Provide the (X, Y) coordinate of the cell's center where the given text is located.  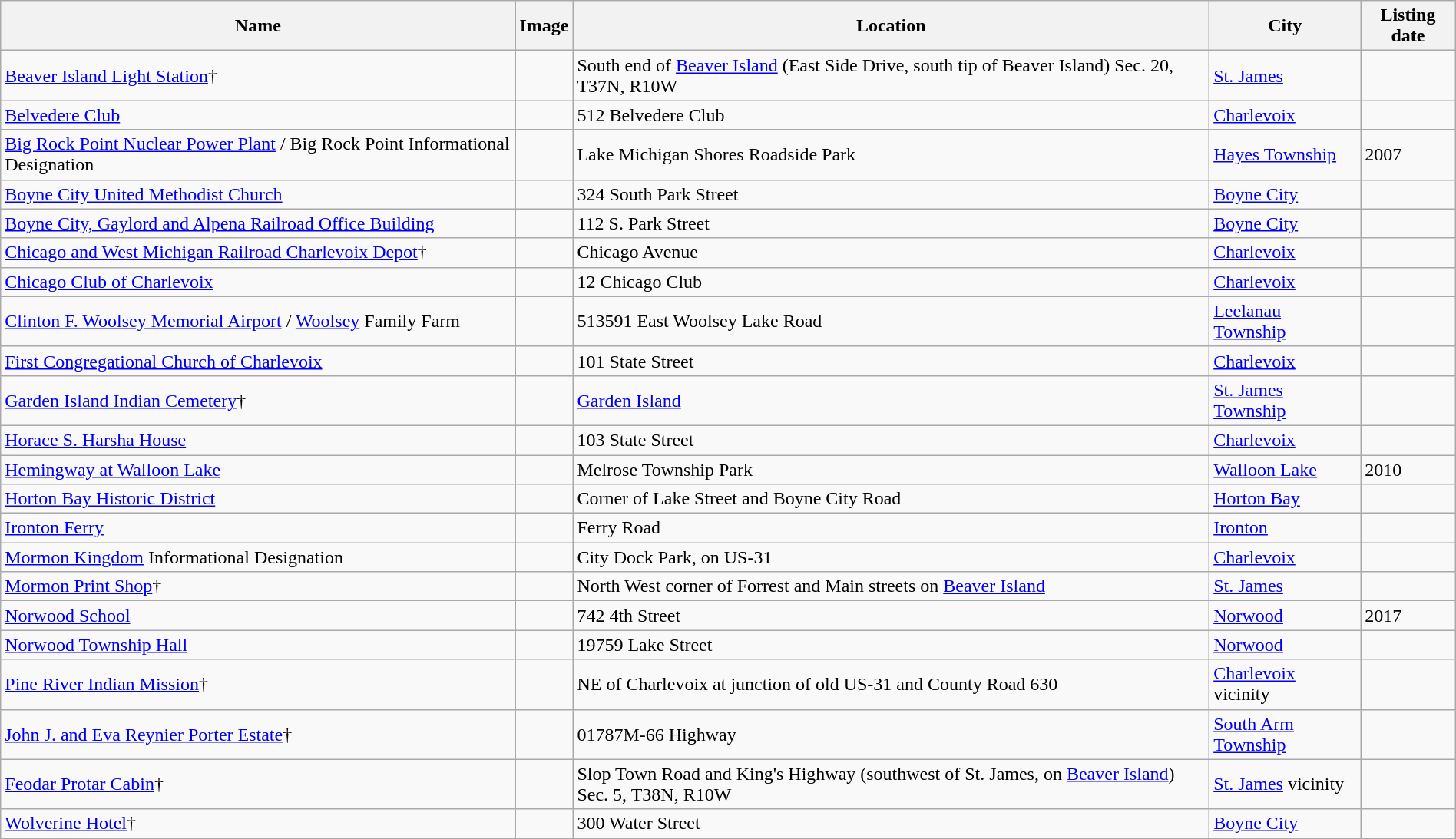
Feodar Protar Cabin† (258, 784)
St. James vicinity (1286, 784)
South end of Beaver Island (East Side Drive, south tip of Beaver Island) Sec. 20, T37N, R10W (891, 75)
City Dock Park, on US-31 (891, 557)
Location (891, 26)
NE of Charlevoix at junction of old US-31 and County Road 630 (891, 685)
Boyne City, Gaylord and Alpena Railroad Office Building (258, 223)
Norwood School (258, 616)
Boyne City United Methodist Church (258, 194)
742 4th Street (891, 616)
Corner of Lake Street and Boyne City Road (891, 499)
324 South Park Street (891, 194)
2010 (1408, 469)
Image (544, 26)
Garden Island Indian Cemetery† (258, 401)
John J. and Eva Reynier Porter Estate† (258, 734)
2017 (1408, 616)
Horton Bay (1286, 499)
Lake Michigan Shores Roadside Park (891, 155)
Hemingway at Walloon Lake (258, 469)
Horace S. Harsha House (258, 440)
Melrose Township Park (891, 469)
Chicago and West Michigan Railroad Charlevoix Depot† (258, 253)
512 Belvedere Club (891, 115)
Chicago Avenue (891, 253)
Ironton Ferry (258, 528)
North West corner of Forrest and Main streets on Beaver Island (891, 586)
Horton Bay Historic District (258, 499)
Chicago Club of Charlevoix (258, 282)
01787M-66 Highway (891, 734)
Ironton (1286, 528)
Norwood Township Hall (258, 645)
Name (258, 26)
South Arm Township (1286, 734)
12 Chicago Club (891, 282)
Wolverine Hotel† (258, 824)
Slop Town Road and King's Highway (southwest of St. James, on Beaver Island) Sec. 5, T38N, R10W (891, 784)
2007 (1408, 155)
513591 East Woolsey Lake Road (891, 321)
Listing date (1408, 26)
Hayes Township (1286, 155)
300 Water Street (891, 824)
Leelanau Township (1286, 321)
Clinton F. Woolsey Memorial Airport / Woolsey Family Farm (258, 321)
112 S. Park Street (891, 223)
101 State Street (891, 361)
Ferry Road (891, 528)
Charlevoix vicinity (1286, 685)
19759 Lake Street (891, 645)
Mormon Print Shop† (258, 586)
Beaver Island Light Station† (258, 75)
Walloon Lake (1286, 469)
Belvedere Club (258, 115)
Pine River Indian Mission† (258, 685)
St. James Township (1286, 401)
Garden Island (891, 401)
Big Rock Point Nuclear Power Plant / Big Rock Point Informational Designation (258, 155)
First Congregational Church of Charlevoix (258, 361)
City (1286, 26)
Mormon Kingdom Informational Designation (258, 557)
103 State Street (891, 440)
